Search for the cell housing the specified text and yield its [X, Y] center coordinate. 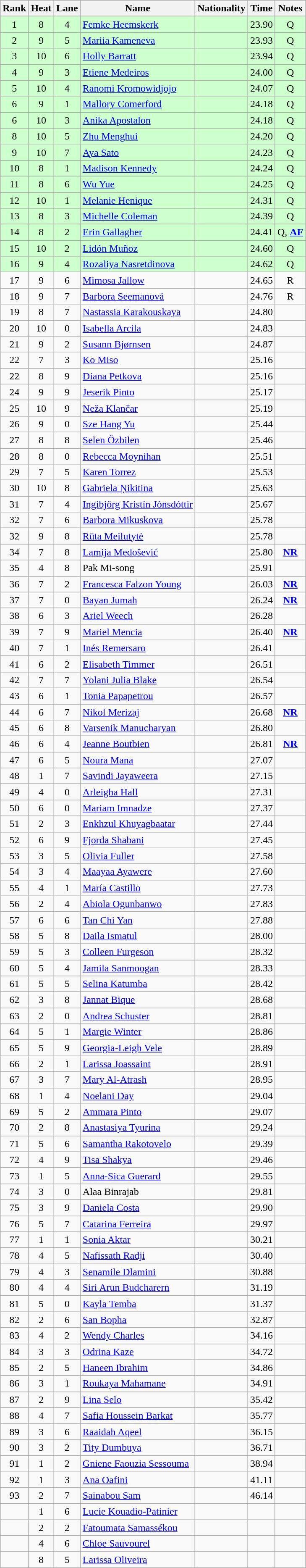
Michelle Coleman [138, 216]
25.17 [261, 392]
Nafissath Radji [138, 1256]
63 [14, 1016]
13 [14, 216]
75 [14, 1208]
Melanie Henique [138, 200]
Name [138, 8]
Jeserik Pinto [138, 392]
55 [14, 888]
Margie Winter [138, 1032]
27.15 [261, 776]
Femke Heemskerk [138, 24]
27.44 [261, 824]
19 [14, 312]
24.20 [261, 136]
Mimosa Jallow [138, 280]
61 [14, 984]
Ammara Pinto [138, 1112]
27.45 [261, 840]
24.60 [261, 248]
24.24 [261, 168]
Enkhzul Khuyagbaatar [138, 824]
29.24 [261, 1128]
71 [14, 1144]
Catarina Ferreira [138, 1224]
25 [14, 408]
Aya Sato [138, 152]
Sainabou Sam [138, 1496]
Selina Katumba [138, 984]
Tity Dumbuya [138, 1447]
Q, AF [290, 232]
28.81 [261, 1016]
41 [14, 664]
25.44 [261, 424]
32.87 [261, 1320]
29.81 [261, 1192]
24.80 [261, 312]
34.72 [261, 1352]
Lucie Kouadio-Patinier [138, 1512]
Jamila Sanmoogan [138, 968]
27.83 [261, 904]
Nationality [222, 8]
85 [14, 1368]
80 [14, 1288]
28 [14, 456]
74 [14, 1192]
Larissa Oliveira [138, 1560]
Elisabeth Timmer [138, 664]
26.28 [261, 616]
Daniela Costa [138, 1208]
Maayaa Ayawere [138, 872]
Notes [290, 8]
Mariel Mencia [138, 632]
73 [14, 1176]
24.25 [261, 184]
26.68 [261, 712]
Haneen Ibrahim [138, 1368]
15 [14, 248]
San Bopha [138, 1320]
Savindi Jayaweera [138, 776]
Time [261, 8]
25.19 [261, 408]
Ko Miso [138, 360]
Anastasiya Tyurina [138, 1128]
29.90 [261, 1208]
26.51 [261, 664]
26.24 [261, 600]
29.97 [261, 1224]
Tisa Shakya [138, 1160]
Selen Özbilen [138, 440]
36.71 [261, 1447]
Roukaya Mahamane [138, 1384]
Diana Petkova [138, 376]
26.03 [261, 584]
30.88 [261, 1272]
25.91 [261, 568]
18 [14, 296]
70 [14, 1128]
24.39 [261, 216]
46.14 [261, 1496]
27.31 [261, 792]
39 [14, 632]
25.46 [261, 440]
Gniene Faouzia Sessouma [138, 1463]
76 [14, 1224]
Larissa Joassaint [138, 1064]
27.60 [261, 872]
Anna-Sica Guerard [138, 1176]
Susann Bjørnsen [138, 344]
29.04 [261, 1096]
28.33 [261, 968]
28.91 [261, 1064]
12 [14, 200]
38.94 [261, 1463]
88 [14, 1415]
23.93 [261, 40]
72 [14, 1160]
30.21 [261, 1240]
Madison Kennedy [138, 168]
Francesca Falzon Young [138, 584]
49 [14, 792]
Bayan Jumah [138, 600]
35.77 [261, 1415]
Noelani Day [138, 1096]
Safia Houssein Barkat [138, 1415]
14 [14, 232]
Karen Torrez [138, 472]
26.57 [261, 696]
51 [14, 824]
35 [14, 568]
16 [14, 264]
27.07 [261, 760]
59 [14, 952]
Erin Gallagher [138, 232]
25.51 [261, 456]
25.80 [261, 552]
Holly Barratt [138, 56]
Rebecca Moynihan [138, 456]
Lina Selo [138, 1400]
54 [14, 872]
26.81 [261, 744]
Nikol Merizaj [138, 712]
60 [14, 968]
Isabella Arcila [138, 328]
28.32 [261, 952]
24 [14, 392]
26.54 [261, 680]
Siri Arun Budcharern [138, 1288]
24.76 [261, 296]
28.00 [261, 936]
Georgia-Leigh Vele [138, 1048]
23.90 [261, 24]
11 [14, 184]
84 [14, 1352]
Barbora Seemanová [138, 296]
29.07 [261, 1112]
68 [14, 1096]
Fjorda Shabani [138, 840]
45 [14, 728]
30.40 [261, 1256]
Ariel Weech [138, 616]
Rūta Meilutytė [138, 536]
34.16 [261, 1336]
26 [14, 424]
29.39 [261, 1144]
29.55 [261, 1176]
Anika Apostalon [138, 120]
36 [14, 584]
77 [14, 1240]
34 [14, 552]
17 [14, 280]
Kayla Temba [138, 1304]
Lidón Muñoz [138, 248]
36.15 [261, 1431]
64 [14, 1032]
Odrina Kaze [138, 1352]
24.62 [261, 264]
Olivia Fuller [138, 856]
93 [14, 1496]
50 [14, 808]
Wu Yue [138, 184]
38 [14, 616]
Barbora Mikuskova [138, 520]
Abiola Ogunbanwo [138, 904]
62 [14, 1000]
67 [14, 1080]
Fatoumata Samassékou [138, 1528]
58 [14, 936]
92 [14, 1479]
María Castillo [138, 888]
83 [14, 1336]
31.37 [261, 1304]
24.87 [261, 344]
52 [14, 840]
28.68 [261, 1000]
82 [14, 1320]
42 [14, 680]
Lamija Medošević [138, 552]
Lane [67, 8]
Jeanne Boutbien [138, 744]
86 [14, 1384]
34.91 [261, 1384]
28.86 [261, 1032]
24.23 [261, 152]
Nastassia Karakouskaya [138, 312]
66 [14, 1064]
43 [14, 696]
24.83 [261, 328]
21 [14, 344]
31 [14, 504]
27.88 [261, 920]
Tan Chi Yan [138, 920]
23.94 [261, 56]
57 [14, 920]
Rank [14, 8]
Arleigha Hall [138, 792]
37 [14, 600]
25.53 [261, 472]
Colleen Furgeson [138, 952]
87 [14, 1400]
Mallory Comerford [138, 104]
Wendy Charles [138, 1336]
Ranomi Kromowidjojo [138, 88]
25.67 [261, 504]
40 [14, 648]
29.46 [261, 1160]
79 [14, 1272]
Andrea Schuster [138, 1016]
Mary Al-Atrash [138, 1080]
28.89 [261, 1048]
20 [14, 328]
78 [14, 1256]
Daila Ismatul [138, 936]
27.58 [261, 856]
Gabriela Ņikitina [138, 488]
27.37 [261, 808]
27.73 [261, 888]
24.65 [261, 280]
Ingibjörg Kristín Jónsdóttir [138, 504]
Sonia Aktar [138, 1240]
Tonia Papapetrou [138, 696]
Chloe Sauvourel [138, 1544]
Varsenik Manucharyan [138, 728]
Yolani Julia Blake [138, 680]
47 [14, 760]
48 [14, 776]
56 [14, 904]
25.63 [261, 488]
28.42 [261, 984]
65 [14, 1048]
24.00 [261, 72]
81 [14, 1304]
26.41 [261, 648]
26.80 [261, 728]
30 [14, 488]
Samantha Rakotovelo [138, 1144]
31.19 [261, 1288]
26.40 [261, 632]
46 [14, 744]
Senamile Dlamini [138, 1272]
Zhu Menghui [138, 136]
Mariam Imnadze [138, 808]
53 [14, 856]
34.86 [261, 1368]
24.41 [261, 232]
Ana Oafini [138, 1479]
Jannat Bique [138, 1000]
Heat [41, 8]
24.31 [261, 200]
Rozaliya Nasretdinova [138, 264]
27 [14, 440]
Raaidah Aqeel [138, 1431]
69 [14, 1112]
Pak Mi-song [138, 568]
35.42 [261, 1400]
Sze Hang Yu [138, 424]
Neža Klančar [138, 408]
44 [14, 712]
41.11 [261, 1479]
91 [14, 1463]
28.95 [261, 1080]
Alaa Binrajab [138, 1192]
24.07 [261, 88]
Etiene Medeiros [138, 72]
Noura Mana [138, 760]
90 [14, 1447]
89 [14, 1431]
29 [14, 472]
Mariia Kameneva [138, 40]
Inés Remersaro [138, 648]
